Determine the [X, Y] coordinate at the center of the cell enclosing the given text.  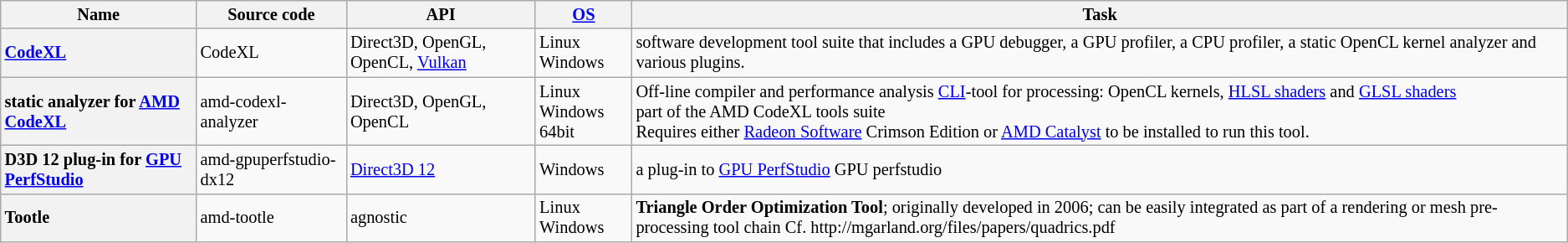
LinuxWindows 64bit [584, 111]
Source code [271, 14]
Name [99, 14]
Direct3D, OpenGL, OpenCL [441, 111]
a plug-in to GPU PerfStudio GPU perfstudio [1101, 169]
amd-tootle [271, 218]
amd-gpuperfstudio-dx12 [271, 169]
Windows [584, 169]
API [441, 14]
Direct3D, OpenGL, OpenCL, Vulkan [441, 53]
amd-codexl-analyzer [271, 111]
Task [1101, 14]
Direct3D 12 [441, 169]
OS [584, 14]
static analyzer for AMD CodeXL [99, 111]
software development tool suite that includes a GPU debugger, a GPU profiler, a CPU profiler, a static OpenCL kernel analyzer and various plugins. [1101, 53]
D3D 12 plug-in for GPU PerfStudio [99, 169]
agnostic [441, 218]
Tootle [99, 218]
